Pinpoint the cell where the given text exists, returning its [X, Y] midpoint coordinate. 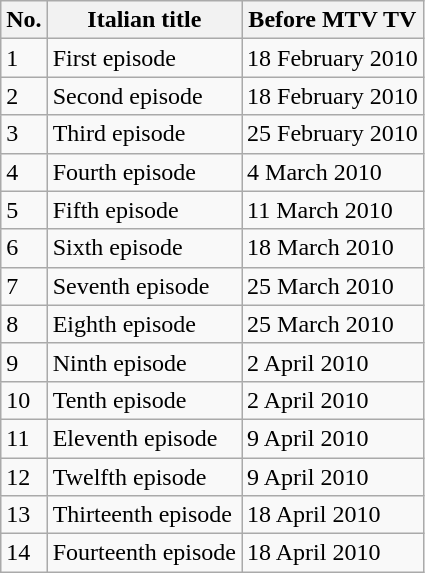
8 [24, 324]
Eighth episode [144, 324]
Eleventh episode [144, 438]
5 [24, 210]
Thirteenth episode [144, 515]
25 February 2010 [333, 134]
9 [24, 362]
10 [24, 400]
14 [24, 553]
Italian title [144, 20]
11 [24, 438]
Second episode [144, 96]
2 [24, 96]
Twelfth episode [144, 477]
Ninth episode [144, 362]
Before MTV TV [333, 20]
12 [24, 477]
Third episode [144, 134]
3 [24, 134]
13 [24, 515]
First episode [144, 58]
4 [24, 172]
11 March 2010 [333, 210]
6 [24, 248]
1 [24, 58]
Fourteenth episode [144, 553]
No. [24, 20]
Tenth episode [144, 400]
4 March 2010 [333, 172]
Fourth episode [144, 172]
Fifth episode [144, 210]
Sixth episode [144, 248]
7 [24, 286]
18 March 2010 [333, 248]
Seventh episode [144, 286]
